For the text-containing cell, return its midpoint in (x, y) coordinate format. 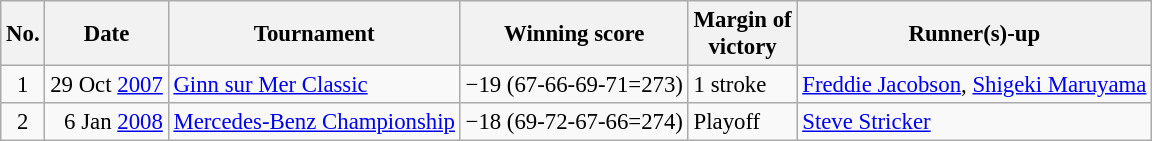
2 (23, 122)
29 Oct 2007 (106, 85)
6 Jan 2008 (106, 122)
No. (23, 34)
−18 (69-72-67-66=274) (574, 122)
Ginn sur Mer Classic (314, 85)
Margin ofvictory (742, 34)
1 (23, 85)
−19 (67-66-69-71=273) (574, 85)
Runner(s)-up (974, 34)
Date (106, 34)
Playoff (742, 122)
Mercedes-Benz Championship (314, 122)
1 stroke (742, 85)
Steve Stricker (974, 122)
Tournament (314, 34)
Freddie Jacobson, Shigeki Maruyama (974, 85)
Winning score (574, 34)
